Search for the cell housing the specified text and yield its (X, Y) center coordinate. 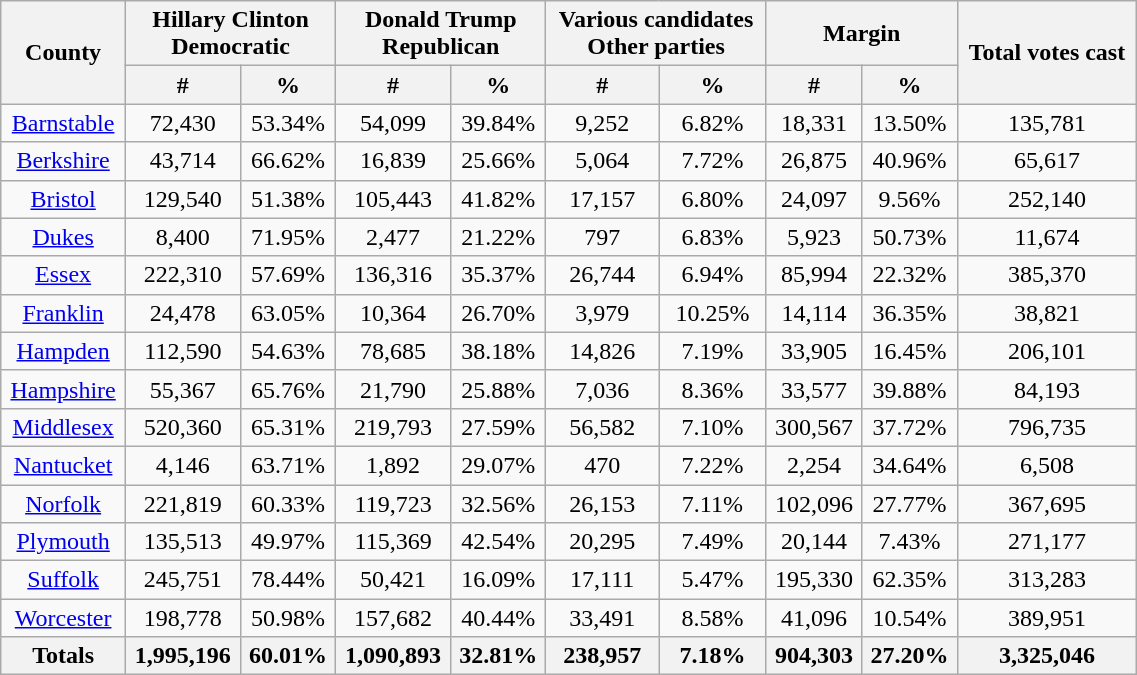
10,364 (394, 313)
40.96% (910, 161)
53.34% (288, 123)
51.38% (288, 199)
65,617 (1047, 161)
27.20% (910, 656)
11,674 (1047, 237)
135,513 (182, 542)
2,254 (814, 465)
Total votes cast (1047, 52)
Suffolk (64, 580)
6.94% (713, 275)
796,735 (1047, 427)
221,819 (182, 503)
60.01% (288, 656)
62.35% (910, 580)
20,295 (602, 542)
3,325,046 (1047, 656)
63.71% (288, 465)
8,400 (182, 237)
65.31% (288, 427)
14,826 (602, 351)
904,303 (814, 656)
7.49% (713, 542)
26.70% (498, 313)
35.37% (498, 275)
22.32% (910, 275)
7.43% (910, 542)
7.22% (713, 465)
7.10% (713, 427)
26,744 (602, 275)
25.66% (498, 161)
65.76% (288, 389)
Totals (64, 656)
60.33% (288, 503)
37.72% (910, 427)
Franklin (64, 313)
49.97% (288, 542)
136,316 (394, 275)
5.47% (713, 580)
389,951 (1047, 618)
7.72% (713, 161)
245,751 (182, 580)
3,979 (602, 313)
55,367 (182, 389)
13.50% (910, 123)
6.83% (713, 237)
7.11% (713, 503)
26,875 (814, 161)
520,360 (182, 427)
206,101 (1047, 351)
8.58% (713, 618)
222,310 (182, 275)
18,331 (814, 123)
6,508 (1047, 465)
14,114 (814, 313)
Barnstable (64, 123)
56,582 (602, 427)
385,370 (1047, 275)
797 (602, 237)
27.77% (910, 503)
Various candidatesOther parties (656, 34)
Hillary ClintonDemocratic (230, 34)
27.59% (498, 427)
129,540 (182, 199)
39.84% (498, 123)
252,140 (1047, 199)
21.22% (498, 237)
Margin (862, 34)
Norfolk (64, 503)
38,821 (1047, 313)
2,477 (394, 237)
Donald TrumpRepublican (441, 34)
17,111 (602, 580)
16,839 (394, 161)
105,443 (394, 199)
198,778 (182, 618)
32.81% (498, 656)
9,252 (602, 123)
238,957 (602, 656)
119,723 (394, 503)
7.19% (713, 351)
40.44% (498, 618)
367,695 (1047, 503)
Essex (64, 275)
50.98% (288, 618)
78.44% (288, 580)
Hampden (64, 351)
24,478 (182, 313)
6.80% (713, 199)
10.54% (910, 618)
54,099 (394, 123)
16.09% (498, 580)
84,193 (1047, 389)
5,923 (814, 237)
Worcester (64, 618)
7.18% (713, 656)
72,430 (182, 123)
29.07% (498, 465)
Middlesex (64, 427)
1,892 (394, 465)
195,330 (814, 580)
5,064 (602, 161)
County (64, 52)
4,146 (182, 465)
43,714 (182, 161)
33,905 (814, 351)
16.45% (910, 351)
1,090,893 (394, 656)
39.88% (910, 389)
Plymouth (64, 542)
313,283 (1047, 580)
8.36% (713, 389)
7,036 (602, 389)
71.95% (288, 237)
63.05% (288, 313)
1,995,196 (182, 656)
78,685 (394, 351)
Bristol (64, 199)
Nantucket (64, 465)
41,096 (814, 618)
Berkshire (64, 161)
33,577 (814, 389)
6.82% (713, 123)
36.35% (910, 313)
54.63% (288, 351)
57.69% (288, 275)
112,590 (182, 351)
34.64% (910, 465)
102,096 (814, 503)
115,369 (394, 542)
42.54% (498, 542)
50.73% (910, 237)
Dukes (64, 237)
66.62% (288, 161)
85,994 (814, 275)
38.18% (498, 351)
26,153 (602, 503)
10.25% (713, 313)
21,790 (394, 389)
25.88% (498, 389)
50,421 (394, 580)
300,567 (814, 427)
271,177 (1047, 542)
219,793 (394, 427)
470 (602, 465)
41.82% (498, 199)
20,144 (814, 542)
24,097 (814, 199)
33,491 (602, 618)
17,157 (602, 199)
135,781 (1047, 123)
32.56% (498, 503)
Hampshire (64, 389)
157,682 (394, 618)
9.56% (910, 199)
